Determine the [x, y] coordinate at the center of the cell enclosing the given text.  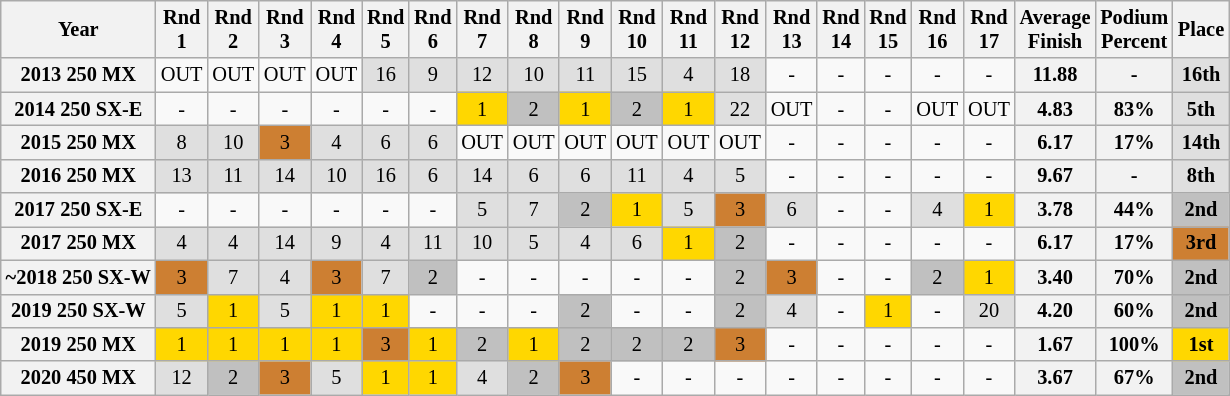
2013 250 MX [78, 75]
15 [637, 75]
Place [1201, 29]
5th [1201, 109]
83% [1134, 109]
2017 250 MX [78, 243]
Rnd1 [182, 29]
2014 250 SX-E [78, 109]
44% [1134, 210]
16th [1201, 75]
Rnd2 [233, 29]
8th [1201, 176]
18 [740, 75]
Rnd13 [792, 29]
3.78 [1056, 210]
Rnd11 [689, 29]
3rd [1201, 243]
100% [1134, 344]
22 [740, 109]
Rnd8 [534, 29]
Rnd15 [888, 29]
1st [1201, 344]
60% [1134, 311]
Rnd3 [285, 29]
2017 250 SX-E [78, 210]
2020 450 MX [78, 378]
Rnd14 [840, 29]
13 [182, 176]
Rnd16 [938, 29]
14th [1201, 142]
2016 250 MX [78, 176]
11.88 [1056, 75]
Rnd17 [989, 29]
2019 250 SX-W [78, 311]
Year [78, 29]
1.67 [1056, 344]
~2018 250 SX-W [78, 277]
4.83 [1056, 109]
Rnd4 [337, 29]
2015 250 MX [78, 142]
AverageFinish [1056, 29]
4.20 [1056, 311]
3.67 [1056, 378]
67% [1134, 378]
8 [182, 142]
9.67 [1056, 176]
2019 250 MX [78, 344]
Rnd5 [386, 29]
Rnd7 [482, 29]
Rnd10 [637, 29]
Rnd6 [432, 29]
Rnd12 [740, 29]
PodiumPercent [1134, 29]
3.40 [1056, 277]
Rnd9 [585, 29]
20 [989, 311]
70% [1134, 277]
